Find where the given text appears and provide that cell's center as (x, y) coordinate. 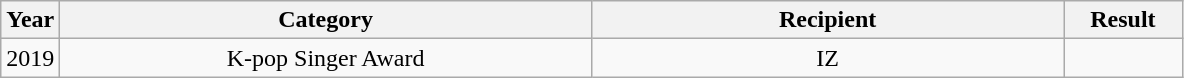
2019 (30, 58)
Year (30, 20)
K-pop Singer Award (326, 58)
Category (326, 20)
Recipient (827, 20)
Result (1123, 20)
IZ (827, 58)
